Return [x, y] of the center of cell containing provided text 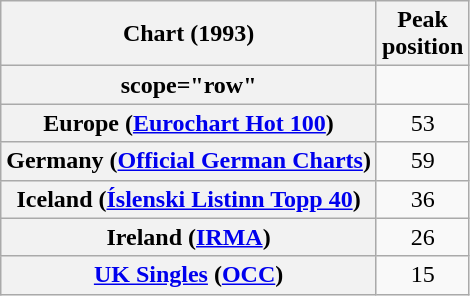
Ireland (IRMA) [189, 237]
Germany (Official German Charts) [189, 161]
15 [422, 275]
53 [422, 123]
36 [422, 199]
scope="row" [189, 85]
Peakposition [422, 34]
Chart (1993) [189, 34]
Europe (Eurochart Hot 100) [189, 123]
59 [422, 161]
26 [422, 237]
Iceland (Íslenski Listinn Topp 40) [189, 199]
UK Singles (OCC) [189, 275]
